Pinpoint the cell where the given text exists, returning its [X, Y] midpoint coordinate. 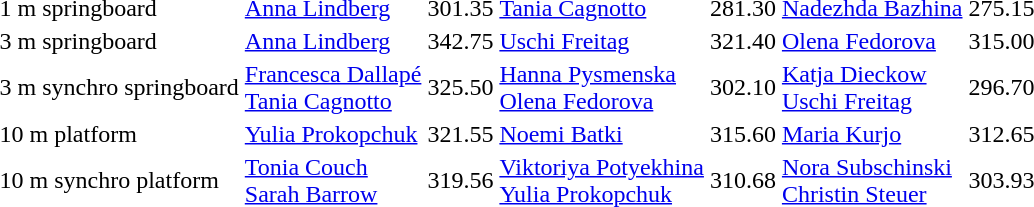
321.40 [742, 41]
Katja DieckowUschi Freitag [872, 88]
Anna Lindberg [333, 41]
321.55 [460, 134]
Uschi Freitag [602, 41]
Hanna PysmenskaOlena Fedorova [602, 88]
315.60 [742, 134]
325.50 [460, 88]
Yulia Prokopchuk [333, 134]
Olena Fedorova [872, 41]
Maria Kurjo [872, 134]
302.10 [742, 88]
Francesca DallapéTania Cagnotto [333, 88]
Noemi Batki [602, 134]
342.75 [460, 41]
